Provide the (X, Y) coordinate of the cell's center where the given text is located.  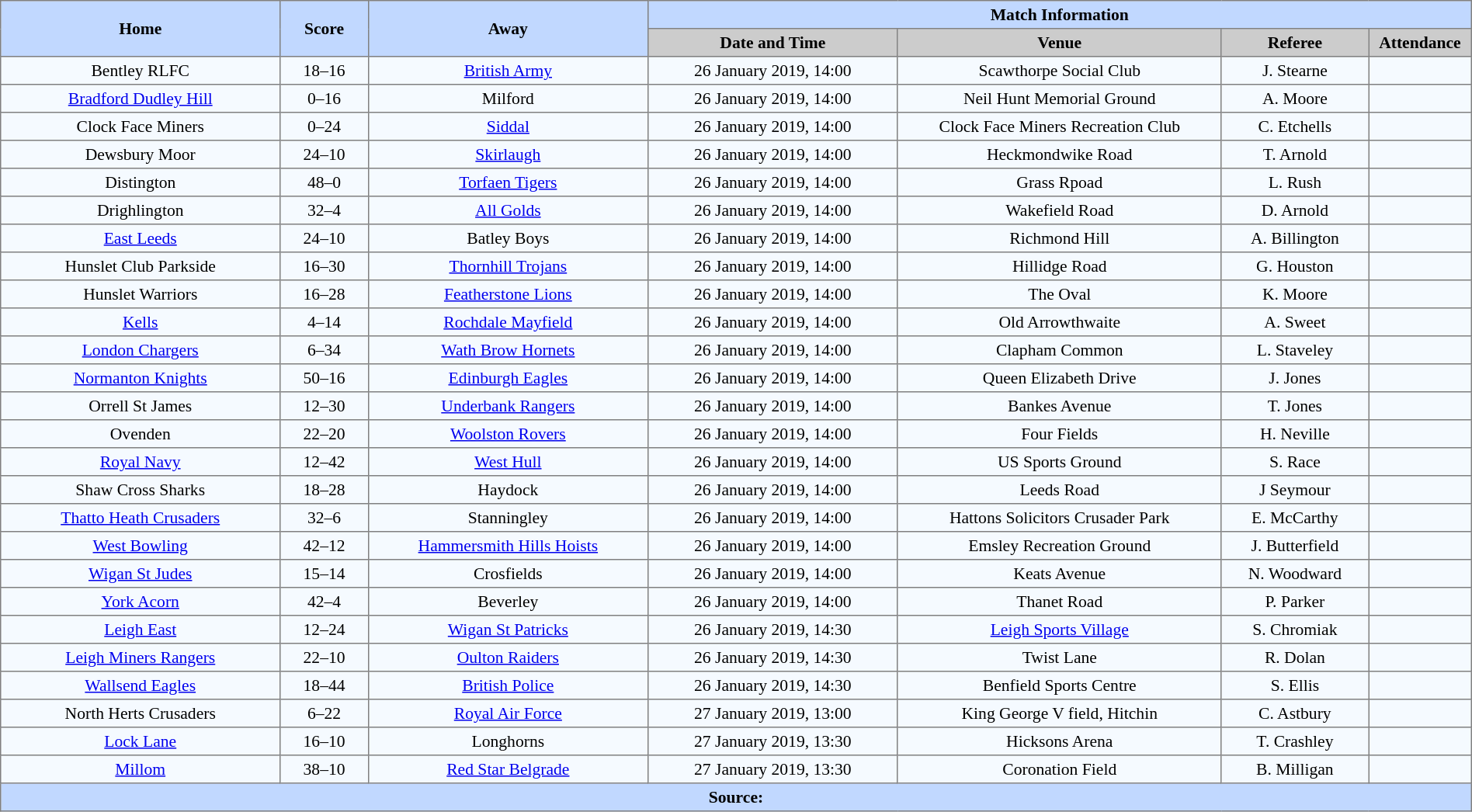
A. Billington (1295, 238)
Emsley Recreation Ground (1059, 546)
Wath Brow Hornets (508, 350)
Lock Lane (141, 741)
Grass Rpoad (1059, 182)
Stanningley (508, 518)
S. Ellis (1295, 685)
D. Arnold (1295, 210)
Milford (508, 99)
B. Milligan (1295, 769)
4–14 (325, 322)
6–22 (325, 713)
Clock Face Miners Recreation Club (1059, 127)
12–30 (325, 406)
E. McCarthy (1295, 518)
British Army (508, 71)
S. Chromiak (1295, 630)
Leigh Sports Village (1059, 630)
J. Jones (1295, 378)
0–16 (325, 99)
0–24 (325, 127)
38–10 (325, 769)
Thornhill Trojans (508, 266)
42–4 (325, 602)
Keats Avenue (1059, 574)
22–10 (325, 658)
Score (325, 29)
Distington (141, 182)
S. Race (1295, 462)
US Sports Ground (1059, 462)
The Oval (1059, 294)
Drighlington (141, 210)
C. Etchells (1295, 127)
Dewsbury Moor (141, 154)
Leeds Road (1059, 490)
J Seymour (1295, 490)
15–14 (325, 574)
Wigan St Patricks (508, 630)
Leigh Miners Rangers (141, 658)
Hattons Solicitors Crusader Park (1059, 518)
Beverley (508, 602)
N. Woodward (1295, 574)
Thatto Heath Crusaders (141, 518)
K. Moore (1295, 294)
12–42 (325, 462)
Match Information (1059, 15)
Featherstone Lions (508, 294)
Thanet Road (1059, 602)
6–34 (325, 350)
Bankes Avenue (1059, 406)
Old Arrowthwaite (1059, 322)
16–28 (325, 294)
Longhorns (508, 741)
British Police (508, 685)
Shaw Cross Sharks (141, 490)
Orrell St James (141, 406)
Richmond Hill (1059, 238)
Royal Navy (141, 462)
Kells (141, 322)
R. Dolan (1295, 658)
Twist Lane (1059, 658)
Wigan St Judes (141, 574)
18–44 (325, 685)
Woolston Rovers (508, 434)
27 January 2019, 13:00 (772, 713)
Hammersmith Hills Hoists (508, 546)
A. Sweet (1295, 322)
Red Star Belgrade (508, 769)
L. Rush (1295, 182)
16–10 (325, 741)
West Bowling (141, 546)
Leigh East (141, 630)
Hillidge Road (1059, 266)
Rochdale Mayfield (508, 322)
Hicksons Arena (1059, 741)
Bradford Dudley Hill (141, 99)
Batley Boys (508, 238)
12–24 (325, 630)
Attendance (1421, 43)
Date and Time (772, 43)
A. Moore (1295, 99)
North Herts Crusaders (141, 713)
18–28 (325, 490)
32–4 (325, 210)
Edinburgh Eagles (508, 378)
Bentley RLFC (141, 71)
16–30 (325, 266)
Neil Hunt Memorial Ground (1059, 99)
Source: (736, 797)
Hunslet Club Parkside (141, 266)
Four Fields (1059, 434)
Clapham Common (1059, 350)
J. Butterfield (1295, 546)
Ovenden (141, 434)
Venue (1059, 43)
Away (508, 29)
Queen Elizabeth Drive (1059, 378)
Wallsend Eagles (141, 685)
G. Houston (1295, 266)
Referee (1295, 43)
All Golds (508, 210)
32–6 (325, 518)
Home (141, 29)
42–12 (325, 546)
22–20 (325, 434)
Oulton Raiders (508, 658)
Haydock (508, 490)
48–0 (325, 182)
Coronation Field (1059, 769)
L. Staveley (1295, 350)
Torfaen Tigers (508, 182)
Clock Face Miners (141, 127)
18–16 (325, 71)
Siddal (508, 127)
Underbank Rangers (508, 406)
Normanton Knights (141, 378)
Skirlaugh (508, 154)
West Hull (508, 462)
J. Stearne (1295, 71)
Scawthorpe Social Club (1059, 71)
C. Astbury (1295, 713)
T. Jones (1295, 406)
50–16 (325, 378)
Crosfields (508, 574)
Benfield Sports Centre (1059, 685)
York Acorn (141, 602)
Heckmondwike Road (1059, 154)
T. Crashley (1295, 741)
P. Parker (1295, 602)
Wakefield Road (1059, 210)
London Chargers (141, 350)
Hunslet Warriors (141, 294)
Millom (141, 769)
H. Neville (1295, 434)
East Leeds (141, 238)
Royal Air Force (508, 713)
T. Arnold (1295, 154)
King George V field, Hitchin (1059, 713)
